Identify which cell holds the provided text, then report its [x, y] central coordinate. 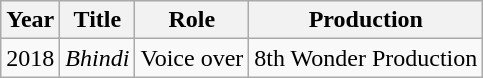
Voice over [192, 58]
Role [192, 20]
8th Wonder Production [366, 58]
Year [30, 20]
Production [366, 20]
Title [98, 20]
2018 [30, 58]
Bhindi [98, 58]
